Output the [x, y] coordinate of the center of the cell containing the given text.  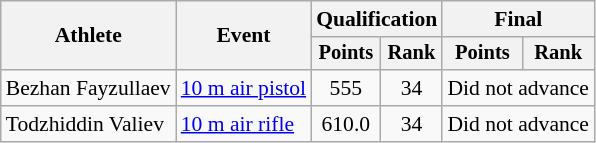
10 m air rifle [244, 124]
10 m air pistol [244, 88]
Event [244, 36]
610.0 [346, 124]
555 [346, 88]
Todzhiddin Valiev [88, 124]
Athlete [88, 36]
Qualification [376, 19]
Final [518, 19]
Bezhan Fayzullaev [88, 88]
